Return (X, Y) of the center of cell containing provided text 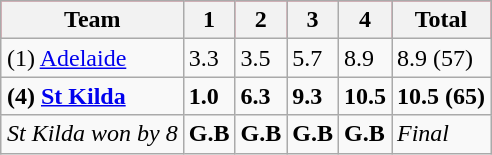
St Kilda won by 8 (92, 134)
Total (442, 20)
3 (313, 20)
8.9 (57) (442, 58)
10.5 (364, 96)
(4) St Kilda (92, 96)
5.7 (313, 58)
9.3 (313, 96)
4 (364, 20)
6.3 (261, 96)
(1) Adelaide (92, 58)
10.5 (65) (442, 96)
3.3 (209, 58)
1.0 (209, 96)
1 (209, 20)
Team (92, 20)
Final (442, 134)
8.9 (364, 58)
2 (261, 20)
3.5 (261, 58)
